Extract the [X, Y] coordinate from the center of the cell holding the provided text.  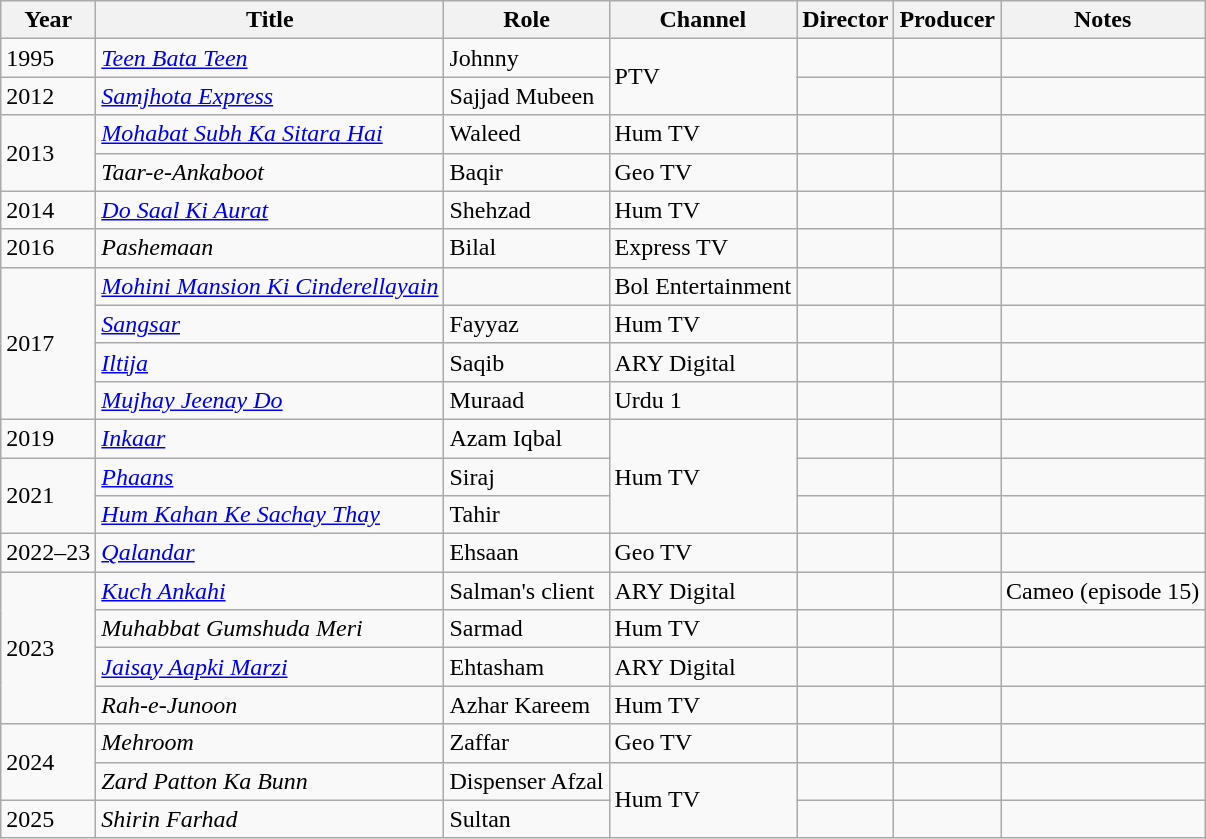
Mehroom [270, 743]
Fayyaz [526, 324]
Role [526, 20]
Ehsaan [526, 553]
Baqir [526, 172]
Muhabbat Gumshuda Meri [270, 629]
2025 [48, 819]
Samjhota Express [270, 96]
Qalandar [270, 553]
Azhar Kareem [526, 705]
2023 [48, 648]
Director [846, 20]
Ehtasham [526, 667]
Title [270, 20]
Sangsar [270, 324]
Inkaar [270, 438]
2014 [48, 210]
Siraj [526, 477]
2022–23 [48, 553]
Rah-e-Junoon [270, 705]
Express TV [703, 248]
Jaisay Aapki Marzi [270, 667]
2016 [48, 248]
Sultan [526, 819]
Bol Entertainment [703, 286]
1995 [48, 58]
Saqib [526, 362]
2019 [48, 438]
Teen Bata Teen [270, 58]
2024 [48, 762]
PTV [703, 77]
Bilal [526, 248]
Sajjad Mubeen [526, 96]
Shirin Farhad [270, 819]
Muraad [526, 400]
Johnny [526, 58]
Do Saal Ki Aurat [270, 210]
2012 [48, 96]
Notes [1103, 20]
Sarmad [526, 629]
Mohini Mansion Ki Cinderellayain [270, 286]
Producer [948, 20]
Mohabat Subh Ka Sitara Hai [270, 134]
Waleed [526, 134]
2021 [48, 496]
Pashemaan [270, 248]
Iltija [270, 362]
Shehzad [526, 210]
Phaans [270, 477]
Tahir [526, 515]
Azam Iqbal [526, 438]
Cameo (episode 15) [1103, 591]
2017 [48, 343]
Salman's client [526, 591]
Hum Kahan Ke Sachay Thay [270, 515]
2013 [48, 153]
Zaffar [526, 743]
Taar-e-Ankaboot [270, 172]
Dispenser Afzal [526, 781]
Zard Patton Ka Bunn [270, 781]
Mujhay Jeenay Do [270, 400]
Channel [703, 20]
Urdu 1 [703, 400]
Kuch Ankahi [270, 591]
Year [48, 20]
